Extract the (x, y) coordinate from the center of the cell holding the provided text.  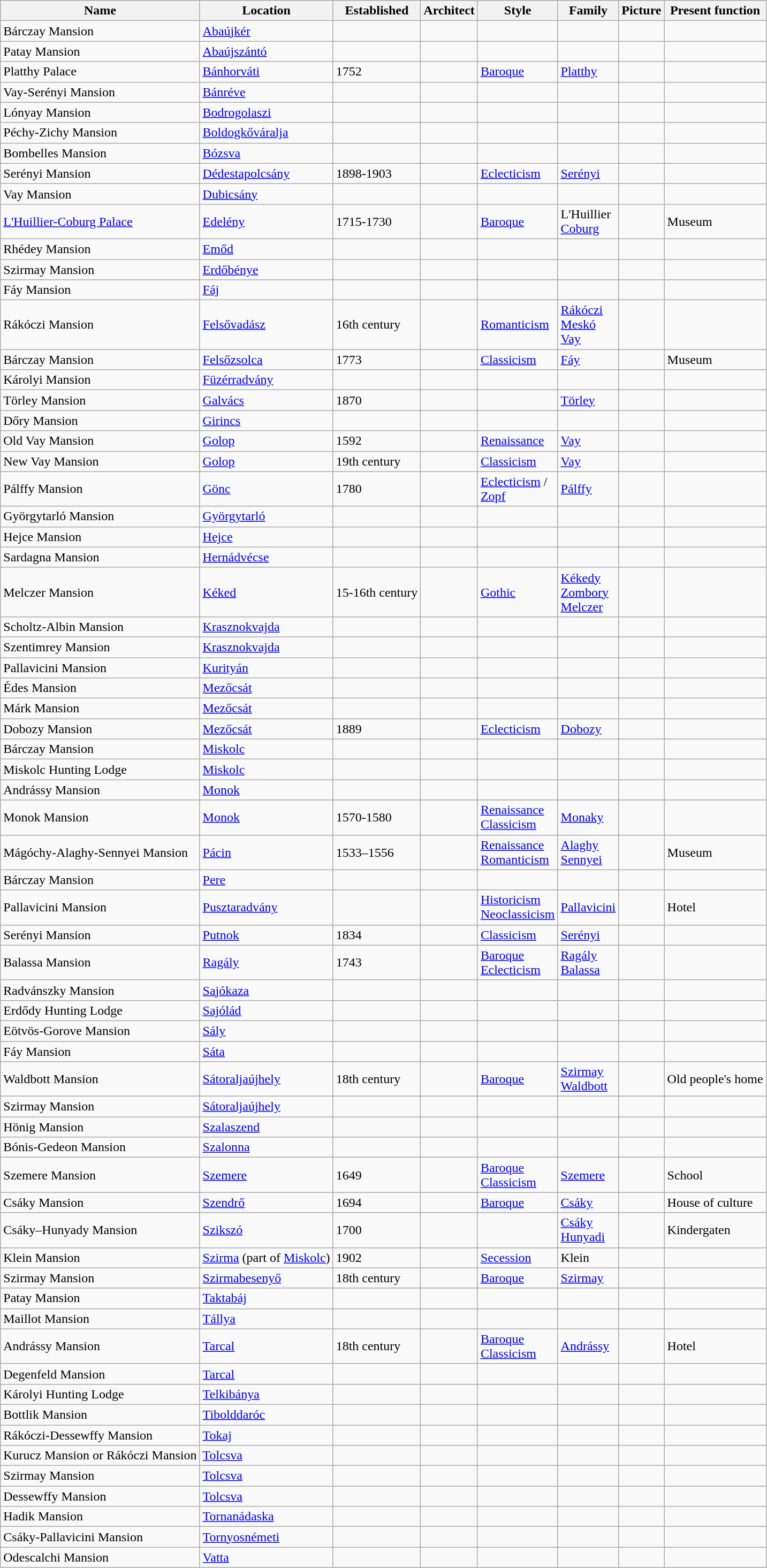
Tornanádaska (267, 1517)
Bózsva (267, 153)
Györgytarló Mansion (100, 516)
Andrássy (588, 1346)
Taktabáj (267, 1298)
Szemere Mansion (100, 1175)
Eötvös-Gorove Mansion (100, 1031)
Dubicsány (267, 194)
Rákóczi-Dessewffy Mansion (100, 1435)
Picture (641, 11)
New Vay Mansion (100, 461)
Vay Mansion (100, 194)
Renaissance Classicism (518, 818)
Dőry Mansion (100, 421)
Vatta (267, 1557)
Csáky Hunyadi (588, 1230)
Édes Mansion (100, 688)
1902 (377, 1258)
Edelény (267, 222)
Bónis-Gedeon Mansion (100, 1147)
Hadik Mansion (100, 1517)
16th century (377, 325)
Waldbott Mansion (100, 1079)
Sajólád (267, 1010)
1780 (377, 489)
15-16th century (377, 592)
Füzérradvány (267, 380)
Bánréve (267, 92)
Pallavicini (588, 908)
Szendrő (267, 1202)
1870 (377, 400)
Csáky–Hunyady Mansion (100, 1230)
Dobozy Mansion (100, 729)
Kindergaten (715, 1230)
Dessewffy Mansion (100, 1496)
Gothic (518, 592)
Scholtz-Albin Mansion (100, 627)
Sajókaza (267, 990)
Hejce (267, 537)
Károlyi Hunting Lodge (100, 1394)
Style (518, 11)
1715-1730 (377, 222)
Felsővadász (267, 325)
Szikszó (267, 1230)
Miskolc Hunting Lodge (100, 770)
Péchy-Zichy Mansion (100, 133)
Márk Mansion (100, 709)
Szalonna (267, 1147)
Pusztaradvány (267, 908)
Sáta (267, 1052)
Alaghy Sennyei (588, 852)
Old Vay Mansion (100, 441)
Bodrogolaszi (267, 112)
Present function (715, 11)
Girincs (267, 421)
1592 (377, 441)
Old people's home (715, 1079)
Emőd (267, 249)
L'Huillier-Coburg Palace (100, 222)
Tibolddaróc (267, 1414)
Architect (450, 11)
Historicism Neoclassicism (518, 908)
Bánhorváti (267, 72)
Kurucz Mansion or Rákóczi Mansion (100, 1456)
Telkibánya (267, 1394)
Platthy Palace (100, 72)
1834 (377, 935)
Rákóczi Meskó Vay (588, 325)
Pácin (267, 852)
Dédestapolcsány (267, 173)
Boldogkőváralja (267, 133)
Kékedy Zombory Melczer (588, 592)
Established (377, 11)
Pálffy (588, 489)
1743 (377, 962)
1773 (377, 360)
Bottlik Mansion (100, 1414)
Tornyosnémeti (267, 1537)
Törley (588, 400)
Renaissance (518, 441)
Vay-Serényi Mansion (100, 92)
Ragály (267, 962)
Monok Mansion (100, 818)
1533–1556 (377, 852)
Eclecticism / Zopf (518, 489)
Radvánszky Mansion (100, 990)
Hejce Mansion (100, 537)
Fáj (267, 290)
Sardagna Mansion (100, 557)
Abaújszántó (267, 51)
Ragály Balassa (588, 962)
Szirmabesenyő (267, 1278)
Csáky Mansion (100, 1202)
1898-1903 (377, 173)
Baroque Eclecticism (518, 962)
Szirma (part of Miskolc) (267, 1258)
Kurityán (267, 667)
Erdődy Hunting Lodge (100, 1010)
Pere (267, 880)
Csáky-Pallavicini Mansion (100, 1537)
Tokaj (267, 1435)
Tállya (267, 1319)
Erdőbénye (267, 269)
Szirmay Waldbott (588, 1079)
1570-1580 (377, 818)
Balassa Mansion (100, 962)
Rhédey Mansion (100, 249)
1889 (377, 729)
Galvács (267, 400)
Platthy (588, 72)
Károlyi Mansion (100, 380)
Degenfeld Mansion (100, 1374)
1649 (377, 1175)
Sály (267, 1031)
1694 (377, 1202)
Pálffy Mansion (100, 489)
Putnok (267, 935)
Rákóczi Mansion (100, 325)
Location (267, 11)
1700 (377, 1230)
Melczer Mansion (100, 592)
1752 (377, 72)
Renaissance Romanticism (518, 852)
Szentimrey Mansion (100, 647)
Györgytarló (267, 516)
Klein Mansion (100, 1258)
Kéked (267, 592)
Szalaszend (267, 1127)
Hönig Mansion (100, 1127)
Lónyay Mansion (100, 112)
Dobozy (588, 729)
Felsőzsolca (267, 360)
House of culture (715, 1202)
Abaújkér (267, 31)
Törley Mansion (100, 400)
Monaky (588, 818)
Odescalchi Mansion (100, 1557)
Gönc (267, 489)
Bombelles Mansion (100, 153)
Szirmay (588, 1278)
19th century (377, 461)
Secession (518, 1258)
Family (588, 11)
School (715, 1175)
L'Huillier Coburg (588, 222)
Mágóchy-Alaghy-Sennyei Mansion (100, 852)
Name (100, 11)
Csáky (588, 1202)
Hernádvécse (267, 557)
Klein (588, 1258)
Maillot Mansion (100, 1319)
Fáy (588, 360)
Romanticism (518, 325)
